Return (x, y) of the center of cell containing provided text 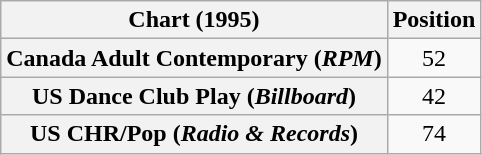
52 (434, 58)
Canada Adult Contemporary (RPM) (194, 58)
Chart (1995) (194, 20)
Position (434, 20)
42 (434, 96)
74 (434, 134)
US CHR/Pop (Radio & Records) (194, 134)
US Dance Club Play (Billboard) (194, 96)
